From the cell containing the given text, extract its center point as (X, Y) coordinate. 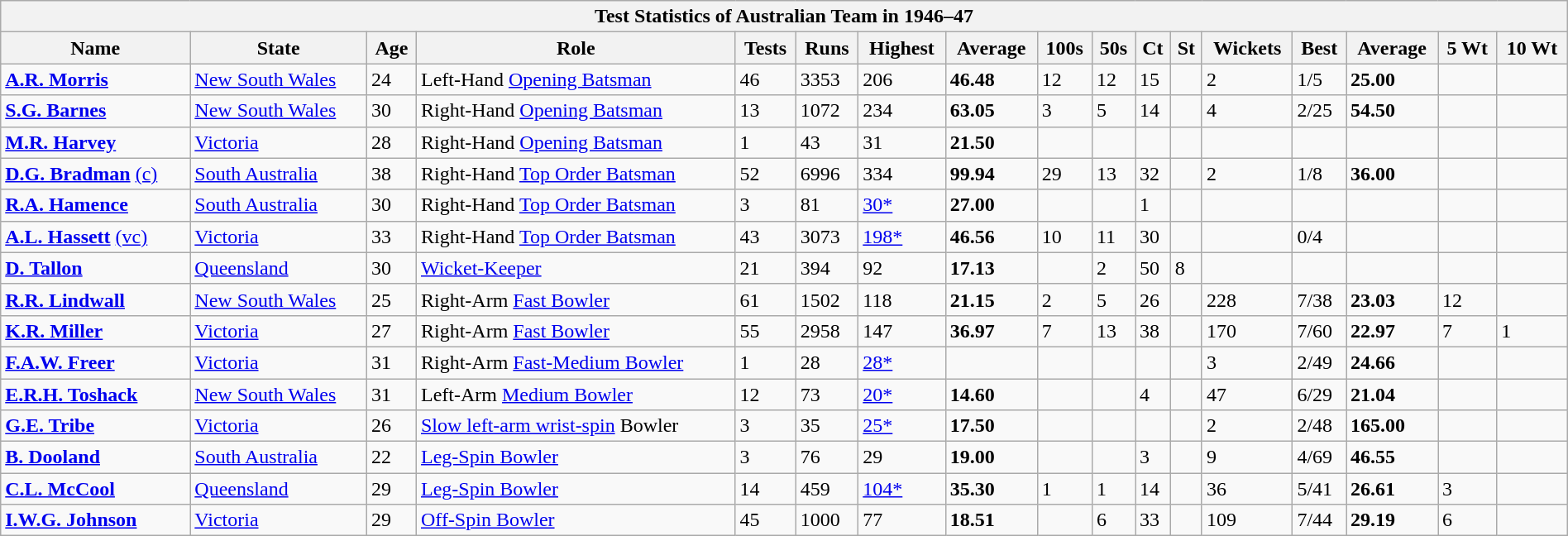
Name (96, 48)
1072 (827, 111)
15 (1153, 79)
21.15 (991, 299)
36.97 (991, 331)
228 (1247, 299)
170 (1247, 331)
36 (1247, 489)
21.04 (1393, 395)
State (279, 48)
24 (392, 79)
1000 (827, 520)
14.60 (991, 395)
Ct (1153, 48)
11 (1113, 237)
Test Statistics of Australian Team in 1946–47 (784, 17)
46.56 (991, 237)
459 (827, 489)
17.13 (991, 268)
E.R.H. Toshack (96, 395)
7/38 (1320, 299)
55 (766, 331)
M.R. Harvey (96, 142)
Off-Spin Bowler (576, 520)
6996 (827, 174)
2958 (827, 331)
334 (901, 174)
206 (901, 79)
Age (392, 48)
21 (766, 268)
1/5 (1320, 79)
B. Dooland (96, 457)
St (1186, 48)
47 (1247, 395)
21.50 (991, 142)
1/8 (1320, 174)
7/44 (1320, 520)
10 Wt (1532, 48)
50s (1113, 48)
3073 (827, 237)
25* (901, 426)
5/41 (1320, 489)
29.19 (1393, 520)
77 (901, 520)
394 (827, 268)
50 (1153, 268)
63.05 (991, 111)
234 (901, 111)
25.00 (1393, 79)
27 (392, 331)
6/29 (1320, 395)
3353 (827, 79)
28* (901, 362)
35.30 (991, 489)
81 (827, 205)
4/69 (1320, 457)
147 (901, 331)
27.00 (991, 205)
D. Tallon (96, 268)
Wicket-Keeper (576, 268)
76 (827, 457)
45 (766, 520)
Left-Arm Medium Bowler (576, 395)
104* (901, 489)
1502 (827, 299)
54.50 (1393, 111)
S.G. Barnes (96, 111)
22.97 (1393, 331)
Best (1320, 48)
2/25 (1320, 111)
100s (1064, 48)
R.R. Lindwall (96, 299)
92 (901, 268)
G.E. Tribe (96, 426)
A.L. Hassett (vc) (96, 237)
22 (392, 457)
Left-Hand Opening Batsman (576, 79)
198* (901, 237)
2/48 (1320, 426)
A.R. Morris (96, 79)
99.94 (991, 174)
18.51 (991, 520)
25 (392, 299)
Runs (827, 48)
Highest (901, 48)
52 (766, 174)
Slow left-arm wrist-spin Bowler (576, 426)
73 (827, 395)
I.W.G. Johnson (96, 520)
10 (1064, 237)
46 (766, 79)
8 (1186, 268)
20* (901, 395)
19.00 (991, 457)
0/4 (1320, 237)
46.48 (991, 79)
61 (766, 299)
5 Wt (1467, 48)
32 (1153, 174)
26.61 (1393, 489)
K.R. Miller (96, 331)
109 (1247, 520)
9 (1247, 457)
Right-Arm Fast-Medium Bowler (576, 362)
Wickets (1247, 48)
46.55 (1393, 457)
165.00 (1393, 426)
35 (827, 426)
C.L. McCool (96, 489)
30* (901, 205)
118 (901, 299)
17.50 (991, 426)
Tests (766, 48)
24.66 (1393, 362)
7/60 (1320, 331)
2/49 (1320, 362)
Role (576, 48)
36.00 (1393, 174)
23.03 (1393, 299)
R.A. Hamence (96, 205)
F.A.W. Freer (96, 362)
D.G. Bradman (c) (96, 174)
